Output the [x, y] coordinate of the center of the cell containing the given text.  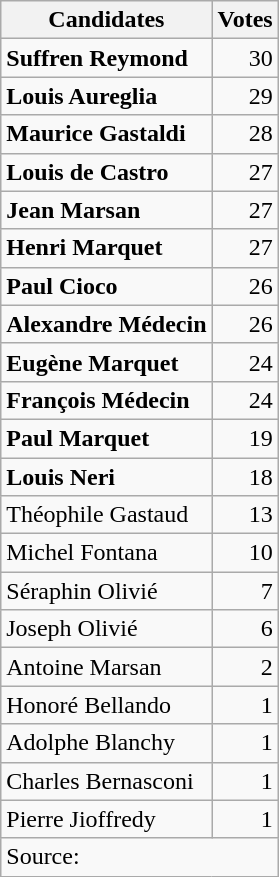
10 [245, 553]
Eugène Marquet [106, 362]
Adolphe Blanchy [106, 743]
François Médecin [106, 400]
Jean Marsan [106, 210]
Paul Marquet [106, 438]
Charles Bernasconi [106, 781]
28 [245, 134]
Maurice Gastaldi [106, 134]
Louis Aureglia [106, 96]
29 [245, 96]
Séraphin Olivié [106, 591]
7 [245, 591]
Joseph Olivié [106, 629]
Paul Cioco [106, 286]
Théophile Gastaud [106, 515]
Votes [245, 20]
Pierre Jioffredy [106, 819]
Michel Fontana [106, 553]
Suffren Reymond [106, 58]
2 [245, 667]
Source: [140, 857]
19 [245, 438]
Antoine Marsan [106, 667]
13 [245, 515]
18 [245, 477]
Louis de Castro [106, 172]
Alexandre Médecin [106, 324]
Honoré Bellando [106, 705]
6 [245, 629]
Louis Neri [106, 477]
Candidates [106, 20]
Henri Marquet [106, 248]
30 [245, 58]
